Determine the (x, y) coordinate at the center of the cell enclosing the given text.  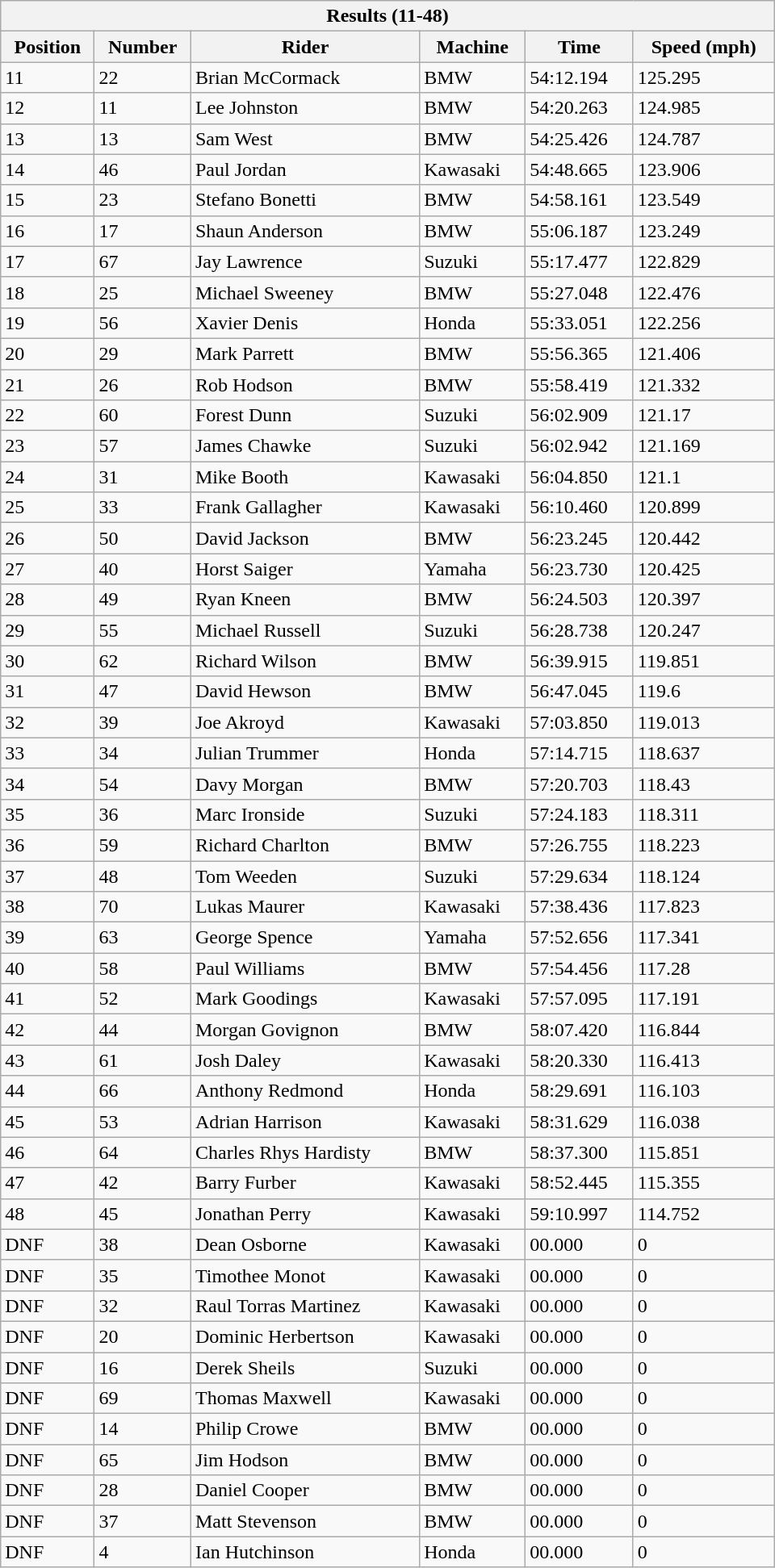
Dean Osborne (305, 1244)
120.397 (704, 600)
118.124 (704, 876)
58:37.300 (580, 1152)
120.899 (704, 508)
117.823 (704, 907)
69 (143, 1399)
116.844 (704, 1030)
27 (48, 569)
Shaun Anderson (305, 231)
Jay Lawrence (305, 261)
65 (143, 1460)
122.256 (704, 323)
123.906 (704, 169)
57:14.715 (580, 753)
123.549 (704, 200)
Sam West (305, 139)
115.355 (704, 1183)
55:17.477 (580, 261)
Morgan Govignon (305, 1030)
Ian Hutchinson (305, 1552)
James Chawke (305, 446)
118.311 (704, 814)
41 (48, 999)
54:48.665 (580, 169)
58:20.330 (580, 1060)
George Spence (305, 938)
Time (580, 47)
57:26.755 (580, 845)
117.191 (704, 999)
56:39.915 (580, 661)
58:07.420 (580, 1030)
Joe Akroyd (305, 722)
64 (143, 1152)
19 (48, 323)
55 (143, 630)
58 (143, 968)
57:38.436 (580, 907)
Xavier Denis (305, 323)
Jim Hodson (305, 1460)
119.013 (704, 722)
Machine (473, 47)
Tom Weeden (305, 876)
121.169 (704, 446)
118.223 (704, 845)
56:10.460 (580, 508)
55:56.365 (580, 353)
59 (143, 845)
54:25.426 (580, 139)
Daniel Cooper (305, 1491)
121.1 (704, 477)
60 (143, 416)
57:03.850 (580, 722)
43 (48, 1060)
118.637 (704, 753)
Results (11-48) (387, 16)
120.442 (704, 538)
121.406 (704, 353)
119.851 (704, 661)
116.038 (704, 1122)
Rob Hodson (305, 385)
Matt Stevenson (305, 1521)
56:47.045 (580, 692)
56:04.850 (580, 477)
54:12.194 (580, 77)
67 (143, 261)
Philip Crowe (305, 1429)
57:54.456 (580, 968)
18 (48, 292)
124.985 (704, 108)
Julian Trummer (305, 753)
Lee Johnston (305, 108)
118.43 (704, 784)
122.476 (704, 292)
Thomas Maxwell (305, 1399)
Paul Williams (305, 968)
Michael Russell (305, 630)
122.829 (704, 261)
Rider (305, 47)
55:58.419 (580, 385)
116.413 (704, 1060)
54:58.161 (580, 200)
Josh Daley (305, 1060)
30 (48, 661)
125.295 (704, 77)
Richard Wilson (305, 661)
Position (48, 47)
56:02.909 (580, 416)
57:52.656 (580, 938)
54:20.263 (580, 108)
57:24.183 (580, 814)
52 (143, 999)
15 (48, 200)
Frank Gallagher (305, 508)
56:02.942 (580, 446)
59:10.997 (580, 1214)
62 (143, 661)
Barry Furber (305, 1183)
56 (143, 323)
123.249 (704, 231)
124.787 (704, 139)
63 (143, 938)
56:24.503 (580, 600)
121.332 (704, 385)
58:31.629 (580, 1122)
Number (143, 47)
Raul Torras Martinez (305, 1306)
David Jackson (305, 538)
55:33.051 (580, 323)
Adrian Harrison (305, 1122)
57:20.703 (580, 784)
Dominic Herbertson (305, 1336)
24 (48, 477)
56:23.245 (580, 538)
Lukas Maurer (305, 907)
Paul Jordan (305, 169)
57 (143, 446)
70 (143, 907)
Ryan Kneen (305, 600)
4 (143, 1552)
50 (143, 538)
Derek Sheils (305, 1368)
Speed (mph) (704, 47)
Marc Ironside (305, 814)
56:23.730 (580, 569)
54 (143, 784)
Mark Goodings (305, 999)
66 (143, 1091)
Horst Saiger (305, 569)
Timothee Monot (305, 1275)
Charles Rhys Hardisty (305, 1152)
114.752 (704, 1214)
12 (48, 108)
115.851 (704, 1152)
61 (143, 1060)
Mark Parrett (305, 353)
Michael Sweeney (305, 292)
121.17 (704, 416)
49 (143, 600)
56:28.738 (580, 630)
David Hewson (305, 692)
21 (48, 385)
Stefano Bonetti (305, 200)
58:52.445 (580, 1183)
120.247 (704, 630)
117.341 (704, 938)
57:57.095 (580, 999)
55:27.048 (580, 292)
Richard Charlton (305, 845)
Brian McCormack (305, 77)
116.103 (704, 1091)
Jonathan Perry (305, 1214)
58:29.691 (580, 1091)
57:29.634 (580, 876)
Anthony Redmond (305, 1091)
55:06.187 (580, 231)
Forest Dunn (305, 416)
53 (143, 1122)
120.425 (704, 569)
Davy Morgan (305, 784)
119.6 (704, 692)
Mike Booth (305, 477)
117.28 (704, 968)
